From the cell containing the given text, extract its center point as (x, y) coordinate. 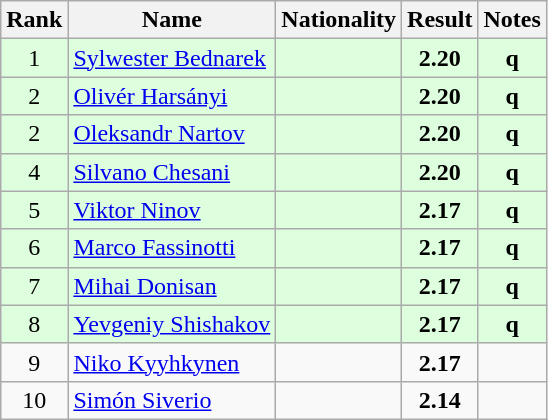
2.14 (440, 400)
Simón Siverio (172, 400)
7 (34, 286)
9 (34, 362)
Sylwester Bednarek (172, 58)
Silvano Chesani (172, 172)
Mihai Donisan (172, 286)
1 (34, 58)
Yevgeniy Shishakov (172, 324)
Olivér Harsányi (172, 96)
Marco Fassinotti (172, 248)
Niko Kyyhkynen (172, 362)
10 (34, 400)
Name (172, 20)
6 (34, 248)
Notes (512, 20)
4 (34, 172)
Result (440, 20)
5 (34, 210)
Nationality (339, 20)
Oleksandr Nartov (172, 134)
Rank (34, 20)
Viktor Ninov (172, 210)
8 (34, 324)
